For the text-containing cell, return its midpoint in [x, y] coordinate format. 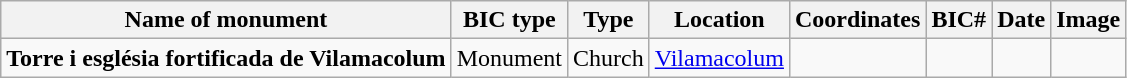
Location [719, 20]
BIC type [509, 20]
Type [608, 20]
Image [1088, 20]
Monument [509, 58]
Church [608, 58]
Torre i església fortificada de Vilamacolum [226, 58]
Name of monument [226, 20]
Vilamacolum [719, 58]
Coordinates [857, 20]
Date [1022, 20]
BIC# [959, 20]
